Search for the cell housing the specified text and yield its [X, Y] center coordinate. 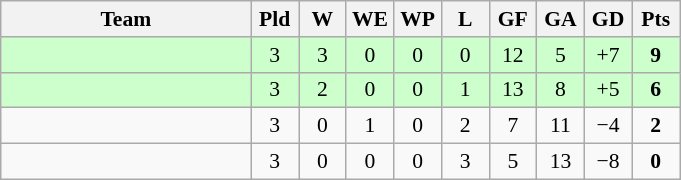
Pts [656, 19]
8 [561, 90]
+7 [608, 55]
6 [656, 90]
7 [513, 126]
WP [418, 19]
9 [656, 55]
Pld [275, 19]
L [465, 19]
W [322, 19]
WE [370, 19]
Team [126, 19]
−4 [608, 126]
GF [513, 19]
+5 [608, 90]
11 [561, 126]
GA [561, 19]
−8 [608, 162]
12 [513, 55]
GD [608, 19]
